Extract the (x, y) coordinate from the center of the cell holding the provided text.  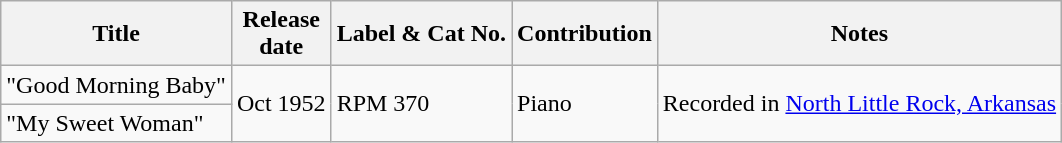
Contribution (585, 34)
"My Sweet Woman" (116, 123)
Recorded in North Little Rock, Arkansas (859, 104)
Label & Cat No. (421, 34)
Releasedate (281, 34)
Oct 1952 (281, 104)
"Good Morning Baby" (116, 85)
Piano (585, 104)
Notes (859, 34)
RPM 370 (421, 104)
Title (116, 34)
